Provide the (x, y) coordinate of the cell's center where the given text is located.  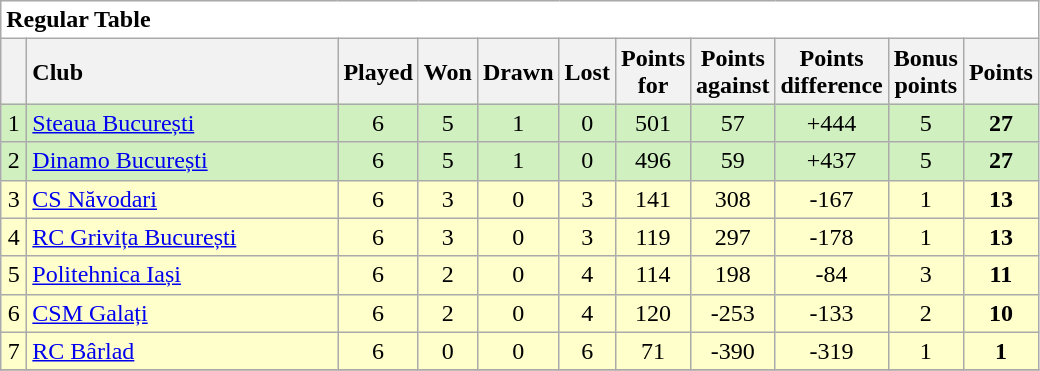
+444 (832, 123)
RC Bârlad (182, 351)
-133 (832, 313)
Politehnica Iași (182, 275)
Points for (652, 72)
Club (182, 72)
-167 (832, 199)
+437 (832, 161)
120 (652, 313)
7 (14, 351)
Played (378, 72)
-319 (832, 351)
Dinamo București (182, 161)
297 (733, 237)
Lost (587, 72)
CS Năvodari (182, 199)
CSM Galați (182, 313)
-390 (733, 351)
501 (652, 123)
Points against (733, 72)
71 (652, 351)
114 (652, 275)
141 (652, 199)
Bonus points (926, 72)
Regular Table (520, 20)
-178 (832, 237)
198 (733, 275)
10 (1000, 313)
496 (652, 161)
-84 (832, 275)
119 (652, 237)
Points (1000, 72)
59 (733, 161)
Steaua București (182, 123)
Drawn (518, 72)
Points difference (832, 72)
11 (1000, 275)
RC Grivița București (182, 237)
-253 (733, 313)
57 (733, 123)
308 (733, 199)
Won (448, 72)
